Return the [x, y] coordinate for the center point of the cell that contains the specified text.  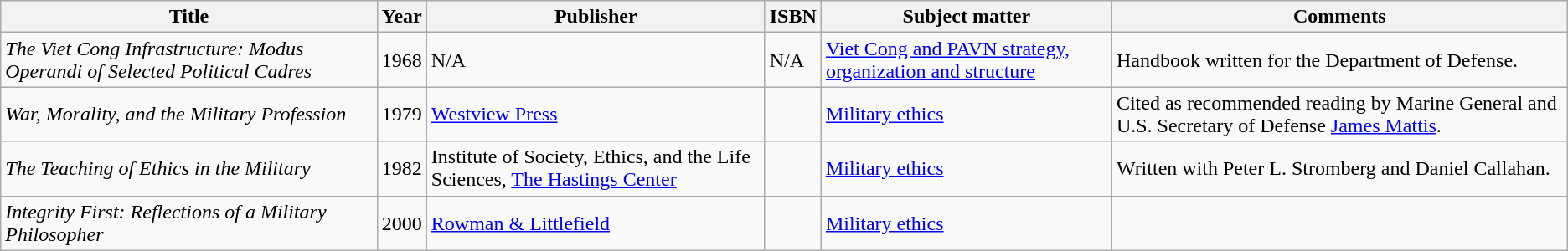
Publisher [596, 17]
Title [189, 17]
War, Morality, and the Military Profession [189, 114]
The Teaching of Ethics in the Military [189, 169]
1979 [402, 114]
1968 [402, 60]
1982 [402, 169]
Subject matter [967, 17]
Viet Cong and PAVN strategy, organization and structure [967, 60]
Institute of Society, Ethics, and the Life Sciences, The Hastings Center [596, 169]
Comments [1339, 17]
Year [402, 17]
Westview Press [596, 114]
Cited as recommended reading by Marine General and U.S. Secretary of Defense James Mattis. [1339, 114]
ISBN [792, 17]
Handbook written for the Department of Defense. [1339, 60]
Integrity First: Reflections of a Military Philosopher [189, 223]
2000 [402, 223]
Rowman & Littlefield [596, 223]
The Viet Cong Infrastructure: Modus Operandi of Selected Political Cadres [189, 60]
Written with Peter L. Stromberg and Daniel Callahan. [1339, 169]
